Determine the [X, Y] coordinate at the center of the cell enclosing the given text.  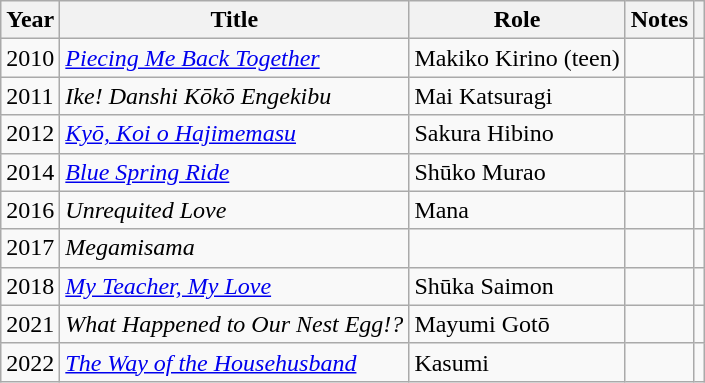
Kasumi [517, 362]
Piecing Me Back Together [234, 58]
Mayumi Gotō [517, 324]
Mai Katsuragi [517, 96]
Shūko Murao [517, 172]
Role [517, 20]
The Way of the Househusband [234, 362]
Year [30, 20]
Megamisama [234, 248]
2016 [30, 210]
2018 [30, 286]
Blue Spring Ride [234, 172]
Ike! Danshi Kōkō Engekibu [234, 96]
Shūka Saimon [517, 286]
My Teacher, My Love [234, 286]
2014 [30, 172]
Makiko Kirino (teen) [517, 58]
2010 [30, 58]
What Happened to Our Nest Egg!? [234, 324]
Title [234, 20]
2012 [30, 134]
2017 [30, 248]
2022 [30, 362]
Notes [659, 20]
Mana [517, 210]
2021 [30, 324]
Sakura Hibino [517, 134]
Unrequited Love [234, 210]
Kyō, Koi o Hajimemasu [234, 134]
2011 [30, 96]
